Extract the (x, y) coordinate from the center of the cell holding the provided text.  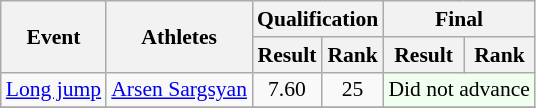
Final (459, 19)
25 (352, 90)
Long jump (54, 90)
7.60 (287, 90)
Did not advance (459, 90)
Arsen Sargsyan (179, 90)
Event (54, 36)
Athletes (179, 36)
Qualification (318, 19)
